Pinpoint the cell where the given text exists, returning its (X, Y) midpoint coordinate. 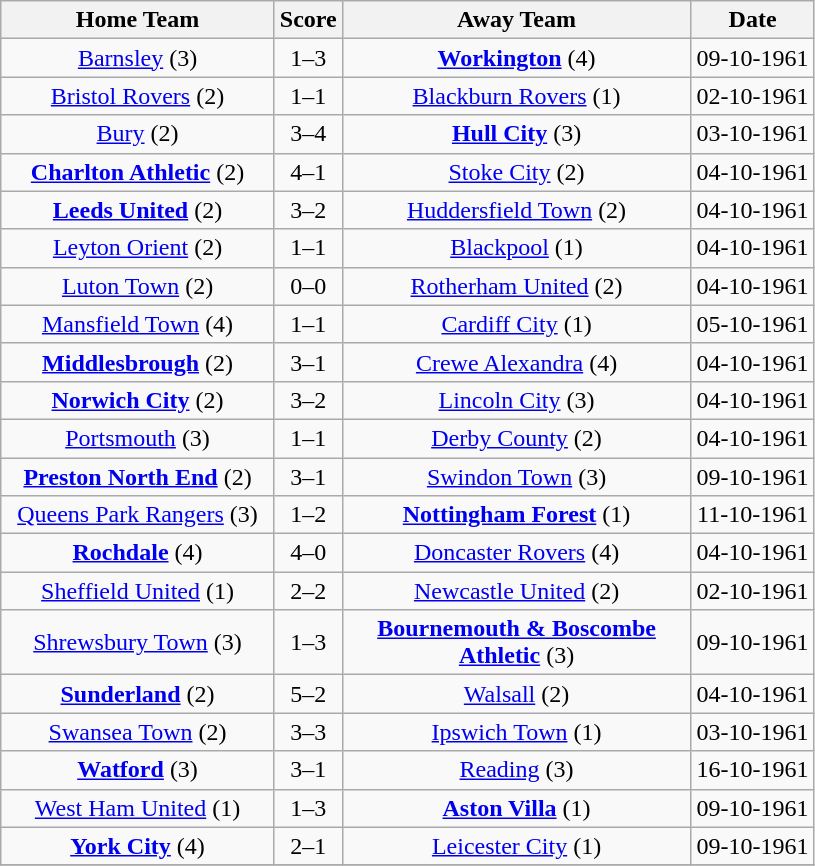
Newcastle United (2) (516, 591)
Shrewsbury Town (3) (138, 642)
Middlesbrough (2) (138, 362)
16-10-1961 (753, 770)
Barnsley (3) (138, 58)
Hull City (3) (516, 134)
Aston Villa (1) (516, 808)
Cardiff City (1) (516, 324)
4–0 (308, 553)
3–4 (308, 134)
Walsall (2) (516, 694)
Rochdale (4) (138, 553)
Norwich City (2) (138, 400)
Stoke City (2) (516, 172)
Rotherham United (2) (516, 286)
Blackburn Rovers (1) (516, 96)
Date (753, 20)
0–0 (308, 286)
Nottingham Forest (1) (516, 515)
Lincoln City (3) (516, 400)
Score (308, 20)
Leyton Orient (2) (138, 248)
4–1 (308, 172)
Leeds United (2) (138, 210)
West Ham United (1) (138, 808)
Preston North End (2) (138, 477)
Doncaster Rovers (4) (516, 553)
2–1 (308, 846)
Ipswich Town (1) (516, 732)
Workington (4) (516, 58)
05-10-1961 (753, 324)
Mansfield Town (4) (138, 324)
Luton Town (2) (138, 286)
Sunderland (2) (138, 694)
Swansea Town (2) (138, 732)
1–2 (308, 515)
Swindon Town (3) (516, 477)
Bury (2) (138, 134)
11-10-1961 (753, 515)
Charlton Athletic (2) (138, 172)
Sheffield United (1) (138, 591)
Blackpool (1) (516, 248)
Away Team (516, 20)
Huddersfield Town (2) (516, 210)
Portsmouth (3) (138, 438)
5–2 (308, 694)
Crewe Alexandra (4) (516, 362)
Watford (3) (138, 770)
Bournemouth & Boscombe Athletic (3) (516, 642)
Bristol Rovers (2) (138, 96)
Home Team (138, 20)
Leicester City (1) (516, 846)
York City (4) (138, 846)
Queens Park Rangers (3) (138, 515)
2–2 (308, 591)
3–3 (308, 732)
Derby County (2) (516, 438)
Reading (3) (516, 770)
